Output the [x, y] coordinate of the center of the cell containing the given text.  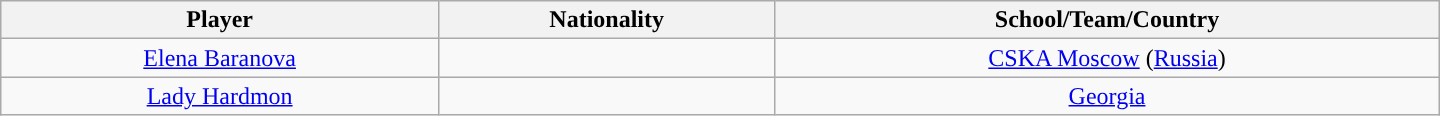
CSKA Moscow (Russia) [1107, 58]
School/Team/Country [1107, 20]
Georgia [1107, 96]
Elena Baranova [220, 58]
Player [220, 20]
Nationality [606, 20]
Lady Hardmon [220, 96]
